Determine the [X, Y] coordinate at the center of the cell enclosing the given text.  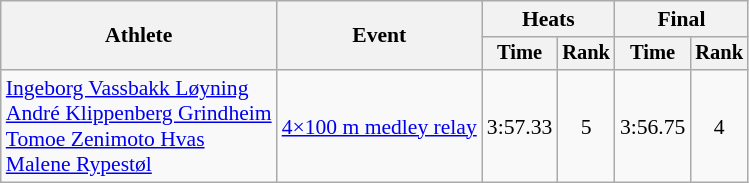
Final [682, 19]
5 [586, 126]
Event [380, 36]
Heats [548, 19]
Athlete [139, 36]
3:56.75 [652, 126]
3:57.33 [520, 126]
Ingeborg Vassbakk LøyningAndré Klippenberg GrindheimTomoe Zenimoto HvasMalene Rypestøl [139, 126]
4 [719, 126]
4×100 m medley relay [380, 126]
